Search for the cell housing the specified text and yield its [X, Y] center coordinate. 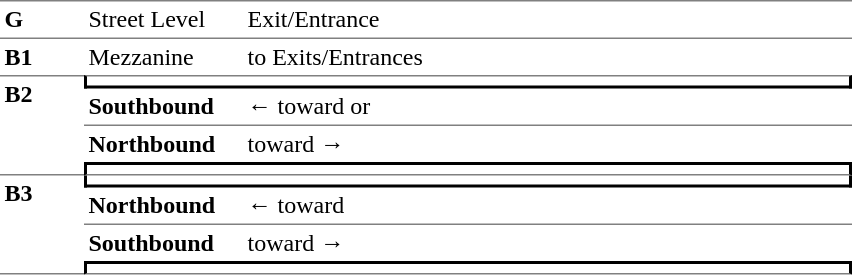
Mezzanine [164, 57]
← toward [548, 207]
B1 [42, 57]
← toward or [548, 107]
to Exits/Entrances [548, 57]
G [42, 19]
Street Level [164, 19]
B2 [42, 125]
B3 [42, 226]
Exit/Entrance [548, 19]
